Capture the cell that displays the provided text and extract its [X, Y] central coordinate. 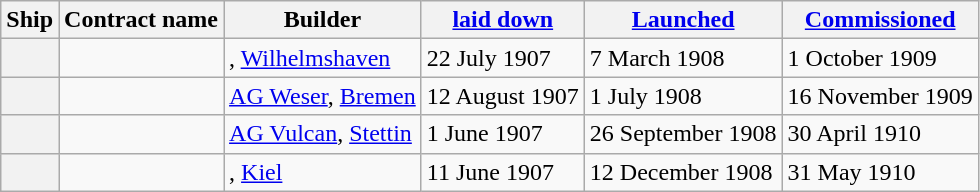
, Kiel [323, 172]
11 June 1907 [502, 172]
16 November 1909 [880, 96]
1 July 1908 [683, 96]
26 September 1908 [683, 134]
1 June 1907 [502, 134]
AG Vulcan, Stettin [323, 134]
Builder [323, 20]
Contract name [142, 20]
22 July 1907 [502, 58]
12 August 1907 [502, 96]
Ship [30, 20]
1 October 1909 [880, 58]
Commissioned [880, 20]
12 December 1908 [683, 172]
7 March 1908 [683, 58]
Launched [683, 20]
31 May 1910 [880, 172]
30 April 1910 [880, 134]
, Wilhelmshaven [323, 58]
AG Weser, Bremen [323, 96]
laid down [502, 20]
